Find where the given text appears and provide that cell's center as (X, Y) coordinate. 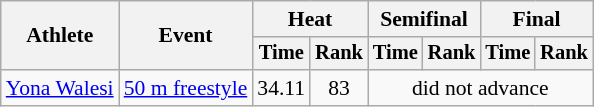
Heat (310, 19)
83 (339, 88)
Semifinal (424, 19)
34.11 (281, 88)
did not advance (480, 88)
Final (536, 19)
Yona Walesi (60, 88)
50 m freestyle (186, 88)
Athlete (60, 36)
Event (186, 36)
